Output the (X, Y) coordinate of the center of the cell containing the given text.  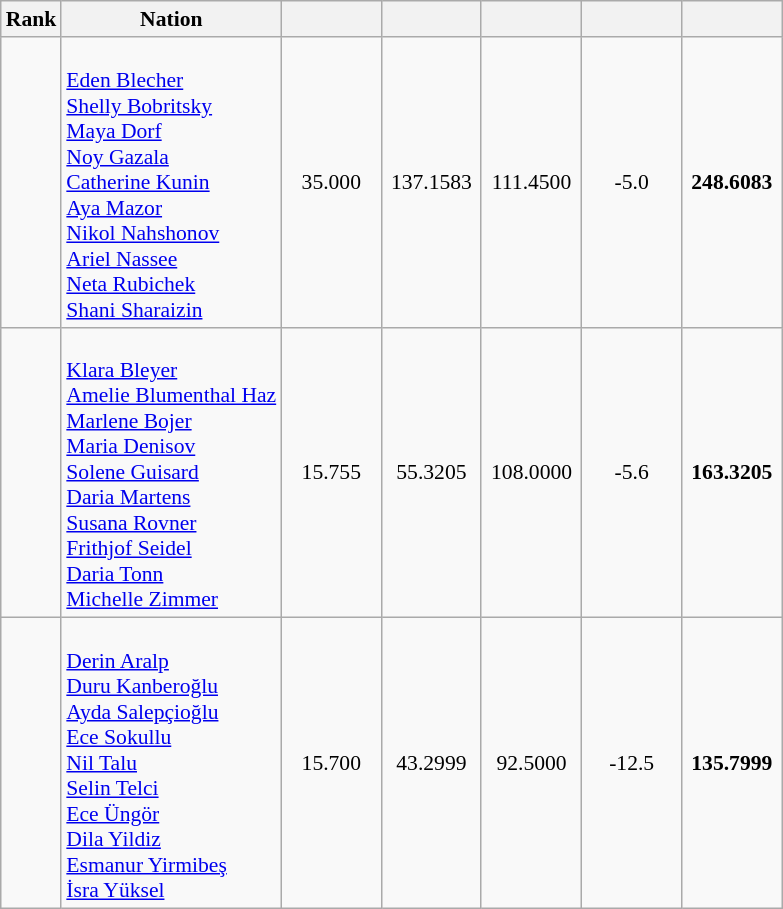
137.1583 (431, 182)
Derin AralpDuru KanberoğluAyda SalepçioğluEce SokulluNil TaluSelin TelciEce ÜngörDila YildizEsmanur Yirmibeşİsra Yüksel (171, 764)
Rank (32, 19)
55.3205 (431, 472)
111.4500 (531, 182)
35.000 (331, 182)
-5.6 (632, 472)
-12.5 (632, 764)
135.7999 (732, 764)
43.2999 (431, 764)
163.3205 (732, 472)
-5.0 (632, 182)
Nation (171, 19)
Eden BlecherShelly BobritskyMaya DorfNoy GazalaCatherine KuninAya MazorNikol NahshonovAriel NasseeNeta RubichekShani Sharaizin (171, 182)
92.5000 (531, 764)
Klara BleyerAmelie Blumenthal HazMarlene BojerMaria DenisovSolene GuisardDaria MartensSusana RovnerFrithjof SeidelDaria TonnMichelle Zimmer (171, 472)
108.0000 (531, 472)
248.6083 (732, 182)
15.755 (331, 472)
15.700 (331, 764)
